Provide the (X, Y) coordinate of the cell's center where the given text is located.  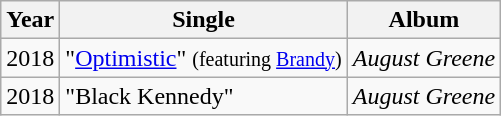
"Black Kennedy" (204, 96)
Album (424, 20)
Year (30, 20)
Single (204, 20)
"Optimistic" (featuring Brandy) (204, 58)
